Determine the [x, y] coordinate at the center of the cell enclosing the given text.  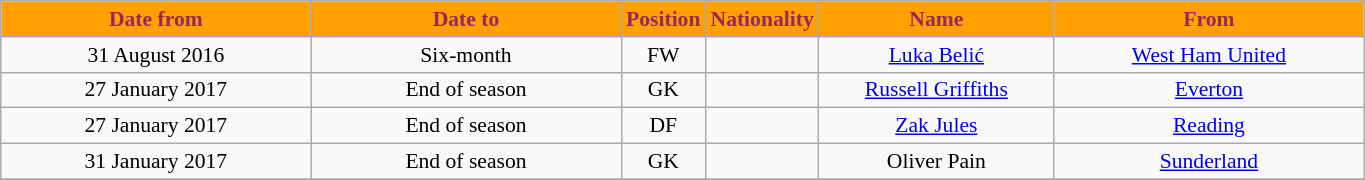
From [1209, 19]
Zak Jules [936, 126]
Date from [156, 19]
31 January 2017 [156, 162]
Nationality [762, 19]
Date to [466, 19]
Everton [1209, 90]
Position [663, 19]
Reading [1209, 126]
Name [936, 19]
DF [663, 126]
FW [663, 55]
Six-month [466, 55]
Oliver Pain [936, 162]
West Ham United [1209, 55]
Russell Griffiths [936, 90]
31 August 2016 [156, 55]
Sunderland [1209, 162]
Luka Belić [936, 55]
